Output the (x, y) coordinate of the center of the cell containing the given text.  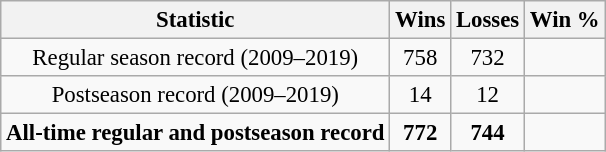
Wins (420, 20)
Losses (488, 20)
Postseason record (2009–2019) (196, 95)
Regular season record (2009–2019) (196, 58)
Statistic (196, 20)
732 (488, 58)
772 (420, 133)
12 (488, 95)
All-time regular and postseason record (196, 133)
14 (420, 95)
744 (488, 133)
758 (420, 58)
Win % (565, 20)
